Locate the cell with the specified text and output its (X, Y) center coordinate. 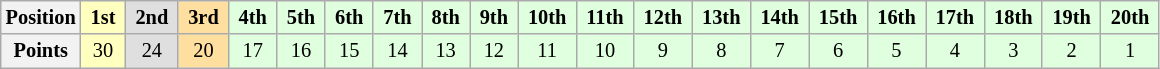
8th (446, 17)
5th (301, 17)
19th (1071, 17)
6th (349, 17)
1st (104, 17)
15 (349, 51)
20th (1130, 17)
Position (41, 17)
Points (41, 51)
1 (1130, 51)
5 (896, 51)
20 (203, 51)
13 (446, 51)
11 (547, 51)
16th (896, 17)
4 (955, 51)
14th (779, 17)
9 (663, 51)
7th (397, 17)
3 (1013, 51)
2nd (152, 17)
4th (253, 17)
2 (1071, 51)
12 (494, 51)
3rd (203, 17)
6 (838, 51)
15th (838, 17)
18th (1013, 17)
12th (663, 17)
10 (604, 51)
17th (955, 17)
17 (253, 51)
7 (779, 51)
11th (604, 17)
9th (494, 17)
14 (397, 51)
8 (721, 51)
24 (152, 51)
13th (721, 17)
30 (104, 51)
16 (301, 51)
10th (547, 17)
